For the text-containing cell, return its midpoint in (x, y) coordinate format. 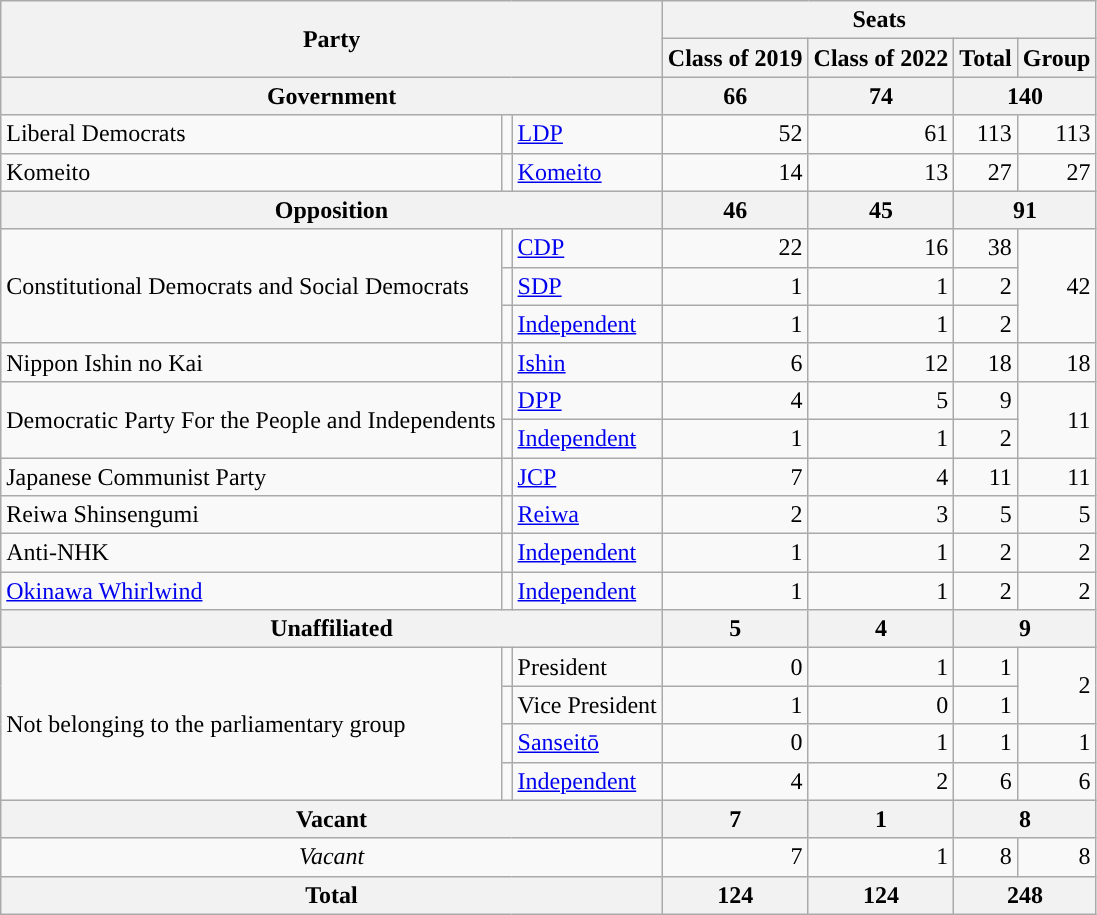
45 (881, 210)
Opposition (332, 210)
22 (735, 248)
42 (1056, 286)
Vice President (587, 705)
Liberal Democrats (251, 134)
Reiwa (587, 515)
Anti-NHK (251, 553)
Democratic Party For the People and Independents (251, 419)
66 (735, 96)
Constitutional Democrats and Social Democrats (251, 286)
CDP (587, 248)
248 (1025, 895)
12 (881, 362)
74 (881, 96)
Reiwa Shinsengumi (251, 515)
SDP (587, 286)
Unaffiliated (332, 629)
14 (735, 172)
13 (881, 172)
61 (881, 134)
JCP (587, 477)
Okinawa Whirlwind (251, 591)
President (587, 667)
16 (881, 248)
Japanese Communist Party (251, 477)
52 (735, 134)
46 (735, 210)
Sanseitō (587, 743)
Group (1056, 58)
91 (1025, 210)
Government (332, 96)
DPP (587, 400)
140 (1025, 96)
Class of 2019 (735, 58)
LDP (587, 134)
Class of 2022 (881, 58)
Ishin (587, 362)
3 (881, 515)
Nippon Ishin no Kai (251, 362)
38 (986, 248)
Not belonging to the parliamentary group (251, 724)
Seats (879, 20)
Party (332, 39)
